From the cell containing the given text, extract its center point as (X, Y) coordinate. 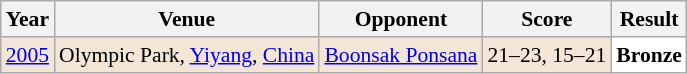
Result (649, 19)
Olympic Park, Yiyang, China (186, 55)
Venue (186, 19)
21–23, 15–21 (546, 55)
Score (546, 19)
2005 (28, 55)
Boonsak Ponsana (400, 55)
Year (28, 19)
Bronze (649, 55)
Opponent (400, 19)
